For the text-containing cell, return its midpoint in [X, Y] coordinate format. 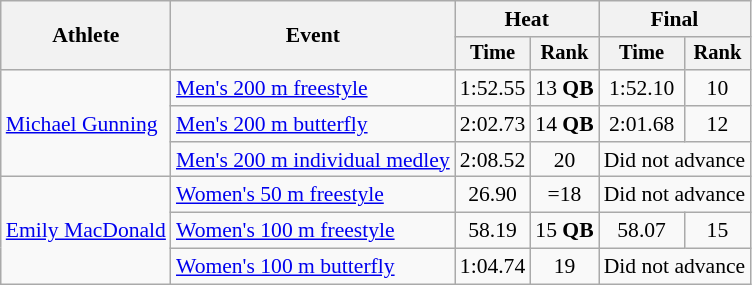
1:52.55 [492, 88]
26.90 [492, 195]
Women's 100 m freestyle [313, 231]
20 [564, 160]
Event [313, 36]
15 QB [564, 231]
Men's 200 m freestyle [313, 88]
14 QB [564, 124]
19 [564, 267]
Men's 200 m butterfly [313, 124]
Heat [527, 19]
1:04.74 [492, 267]
12 [718, 124]
=18 [564, 195]
10 [718, 88]
Final [675, 19]
2:01.68 [642, 124]
Athlete [86, 36]
Women's 50 m freestyle [313, 195]
Michael Gunning [86, 124]
58.07 [642, 231]
58.19 [492, 231]
2:02.73 [492, 124]
Men's 200 m individual medley [313, 160]
2:08.52 [492, 160]
1:52.10 [642, 88]
13 QB [564, 88]
Women's 100 m butterfly [313, 267]
15 [718, 231]
Emily MacDonald [86, 230]
